For the text-containing cell, return its midpoint in [x, y] coordinate format. 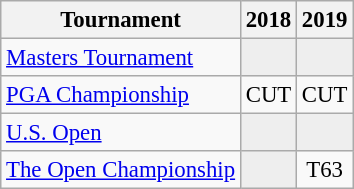
T63 [325, 170]
2018 [268, 20]
Tournament [121, 20]
Masters Tournament [121, 58]
U.S. Open [121, 133]
PGA Championship [121, 95]
The Open Championship [121, 170]
2019 [325, 20]
